Extract the (x, y) coordinate from the center of the cell holding the provided text.  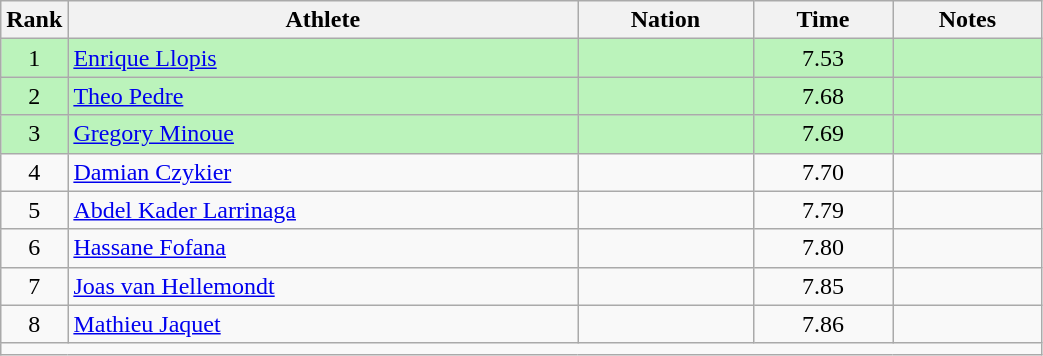
8 (34, 324)
7.69 (823, 134)
7.70 (823, 172)
Rank (34, 20)
Enrique Llopis (323, 58)
5 (34, 210)
7.68 (823, 96)
3 (34, 134)
1 (34, 58)
Athlete (323, 20)
7 (34, 286)
Joas van Hellemondt (323, 286)
Damian Czykier (323, 172)
7.79 (823, 210)
Notes (968, 20)
7.85 (823, 286)
Nation (666, 20)
4 (34, 172)
7.53 (823, 58)
7.80 (823, 248)
Theo Pedre (323, 96)
Gregory Minoue (323, 134)
Hassane Fofana (323, 248)
6 (34, 248)
2 (34, 96)
7.86 (823, 324)
Abdel Kader Larrinaga (323, 210)
Time (823, 20)
Mathieu Jaquet (323, 324)
